Return (X, Y) of the center of cell containing provided text 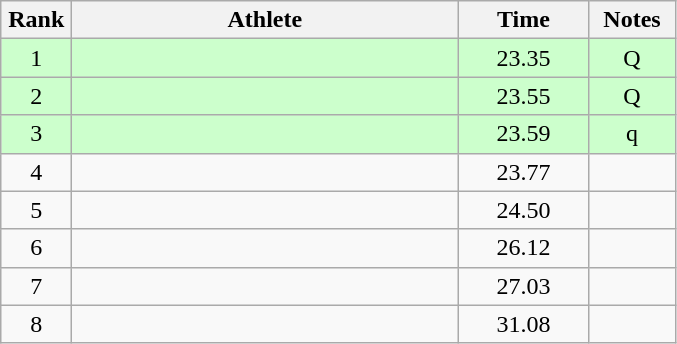
3 (36, 134)
5 (36, 210)
26.12 (524, 248)
q (632, 134)
31.08 (524, 324)
23.35 (524, 58)
6 (36, 248)
Athlete (265, 20)
27.03 (524, 286)
23.55 (524, 96)
Time (524, 20)
Notes (632, 20)
23.77 (524, 172)
1 (36, 58)
Rank (36, 20)
24.50 (524, 210)
8 (36, 324)
2 (36, 96)
4 (36, 172)
7 (36, 286)
23.59 (524, 134)
